Return [X, Y] of the center of cell containing provided text 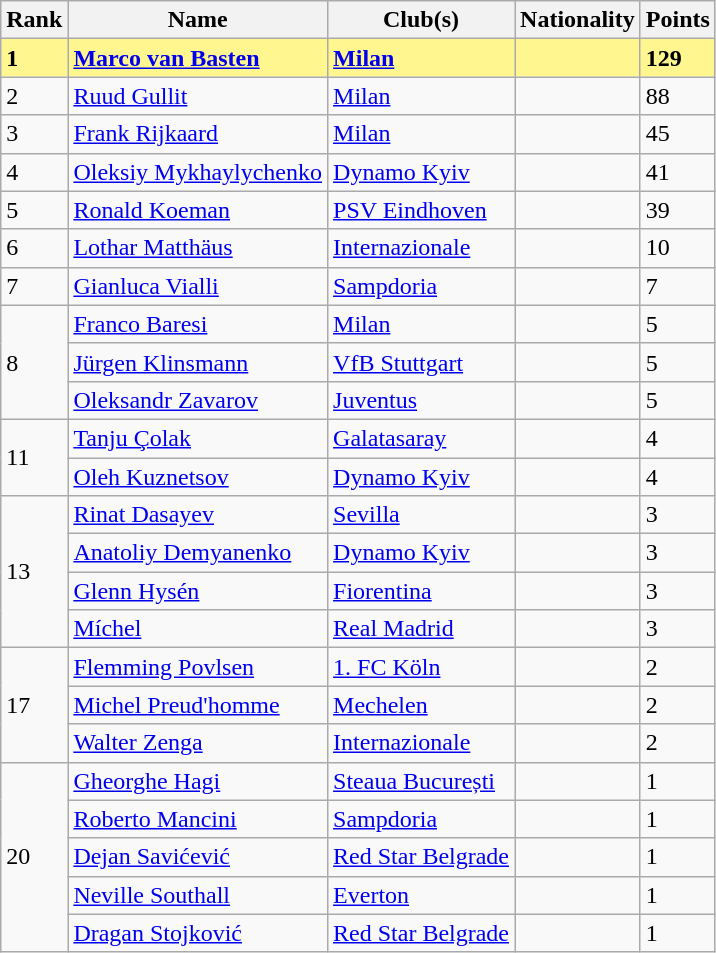
Fiorentina [422, 591]
Galatasaray [422, 438]
13 [34, 572]
39 [678, 210]
Rank [34, 20]
Name [198, 20]
41 [678, 172]
Juventus [422, 400]
129 [678, 58]
Dejan Savićević [198, 857]
20 [34, 857]
Walter Zenga [198, 743]
Gheorghe Hagi [198, 781]
Tanju Çolak [198, 438]
Everton [422, 895]
Nationality [578, 20]
Michel Preud'homme [198, 705]
Anatoliy Demyanenko [198, 553]
Gianluca Vialli [198, 286]
Oleksandr Zavarov [198, 400]
Glenn Hysén [198, 591]
PSV Eindhoven [422, 210]
Steaua București [422, 781]
VfB Stuttgart [422, 362]
Jürgen Klinsmann [198, 362]
Ronald Koeman [198, 210]
Dragan Stojković [198, 933]
Frank Rijkaard [198, 134]
Franco Baresi [198, 324]
8 [34, 362]
17 [34, 705]
Roberto Mancini [198, 819]
10 [678, 248]
Rinat Dasayev [198, 515]
Mechelen [422, 705]
Oleh Kuznetsov [198, 477]
Points [678, 20]
Míchel [198, 629]
Flemming Povlsen [198, 667]
88 [678, 96]
Sevilla [422, 515]
Ruud Gullit [198, 96]
45 [678, 134]
Club(s) [422, 20]
Real Madrid [422, 629]
1. FC Köln [422, 667]
Lothar Matthäus [198, 248]
Neville Southall [198, 895]
Marco van Basten [198, 58]
Oleksiy Mykhaylychenko [198, 172]
11 [34, 457]
6 [34, 248]
